Scan for the cell matching the given text and deliver its (X, Y) coordinate at center. 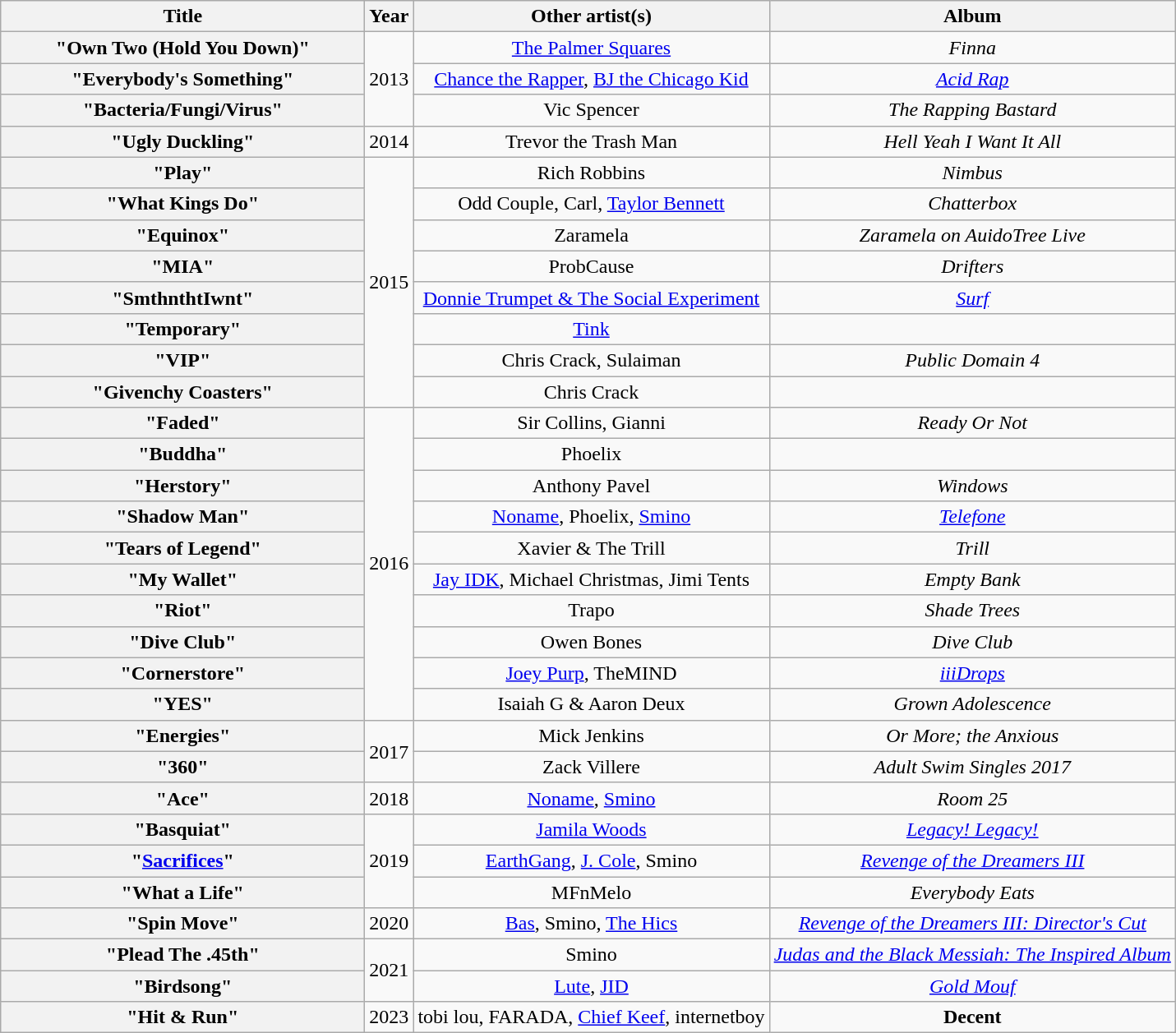
"Temporary" (182, 329)
Shade Trees (972, 611)
Trevor the Trash Man (592, 141)
Year (390, 16)
2013 (390, 79)
2020 (390, 924)
iiiDrops (972, 673)
"Plead The .45th" (182, 955)
2015 (390, 282)
"Ace" (182, 798)
Jay IDK, Michael Christmas, Jimi Tents (592, 579)
"Play" (182, 173)
Chris Crack, Sulaiman (592, 360)
Album (972, 16)
Title (182, 16)
"Cornerstore" (182, 673)
Anthony Pavel (592, 486)
Smino (592, 955)
2021 (390, 971)
"Givenchy Coasters" (182, 392)
Revenge of the Dreamers III: Director's Cut (972, 924)
"What Kings Do" (182, 204)
MFnMelo (592, 892)
Noname, Phoelix, Smino (592, 517)
Vic Spencer (592, 110)
Chance the Rapper, BJ the Chicago Kid (592, 79)
Mick Jenkins (592, 736)
Odd Couple, Carl, Taylor Bennett (592, 204)
Decent (972, 1017)
"Energies" (182, 736)
Drifters (972, 266)
"Shadow Man" (182, 517)
"MIA" (182, 266)
Zaramela (592, 235)
"360" (182, 767)
Xavier & The Trill (592, 548)
ProbCause (592, 266)
Other artist(s) (592, 16)
Jamila Woods (592, 829)
"Basquiat" (182, 829)
"VIP" (182, 360)
"Ugly Duckling" (182, 141)
Or More; the Anxious (972, 736)
"Riot" (182, 611)
Tink (592, 329)
"Dive Club" (182, 642)
Chris Crack (592, 392)
Telefone (972, 517)
2018 (390, 798)
2023 (390, 1017)
"YES" (182, 704)
Owen Bones (592, 642)
The Rapping Bastard (972, 110)
Rich Robbins (592, 173)
"Faded" (182, 423)
"My Wallet" (182, 579)
Windows (972, 486)
Zaramela on AuidoTree Live (972, 235)
Dive Club (972, 642)
"Spin Move" (182, 924)
Surf (972, 297)
Bas, Smino, The Hics (592, 924)
Joey Purp, TheMIND (592, 673)
Trapo (592, 611)
"Buddha" (182, 454)
Nimbus (972, 173)
Ready Or Not (972, 423)
2019 (390, 860)
"Birdsong" (182, 986)
"Tears of Legend" (182, 548)
"Hit & Run" (182, 1017)
Lute, JID (592, 986)
Donnie Trumpet & The Social Experiment (592, 297)
Trill (972, 548)
Revenge of the Dreamers III (972, 860)
"Sacrifices" (182, 860)
Sir Collins, Gianni (592, 423)
Gold Mouf (972, 986)
Adult Swim Singles 2017 (972, 767)
Phoelix (592, 454)
Empty Bank (972, 579)
Everybody Eats (972, 892)
2014 (390, 141)
Judas and the Black Messiah: The Inspired Album (972, 955)
"Everybody's Something" (182, 79)
Finna (972, 48)
Zack Villere (592, 767)
Noname, Smino (592, 798)
Grown Adolescence (972, 704)
EarthGang, J. Cole, Smino (592, 860)
Room 25 (972, 798)
"What a Life" (182, 892)
2016 (390, 564)
Legacy! Legacy! (972, 829)
"Bacteria/Fungi/Virus" (182, 110)
Isaiah G & Aaron Deux (592, 704)
Chatterbox (972, 204)
"Own Two (Hold You Down)" (182, 48)
The Palmer Squares (592, 48)
tobi lou, FARADA, Chief Keef, internetboy (592, 1017)
"Equinox" (182, 235)
"SmthnthtIwnt" (182, 297)
Hell Yeah I Want It All (972, 141)
Public Domain 4 (972, 360)
2017 (390, 751)
"Herstory" (182, 486)
Acid Rap (972, 79)
